For the text-containing cell, return its midpoint in (x, y) coordinate format. 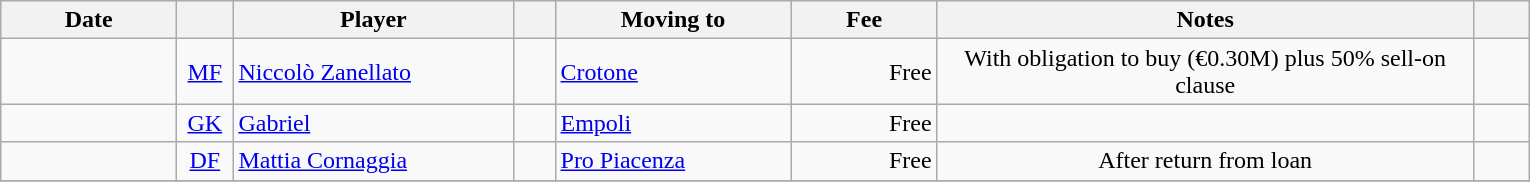
Crotone (673, 72)
Notes (1205, 20)
Mattia Cornaggia (374, 161)
DF (205, 161)
Date (89, 20)
Gabriel (374, 123)
Fee (864, 20)
After return from loan (1205, 161)
Pro Piacenza (673, 161)
Player (374, 20)
GK (205, 123)
Moving to (673, 20)
MF (205, 72)
Niccolò Zanellato (374, 72)
Empoli (673, 123)
With obligation to buy (€0.30M) plus 50% sell-on clause (1205, 72)
